Determine the (X, Y) coordinate at the center of the cell enclosing the given text.  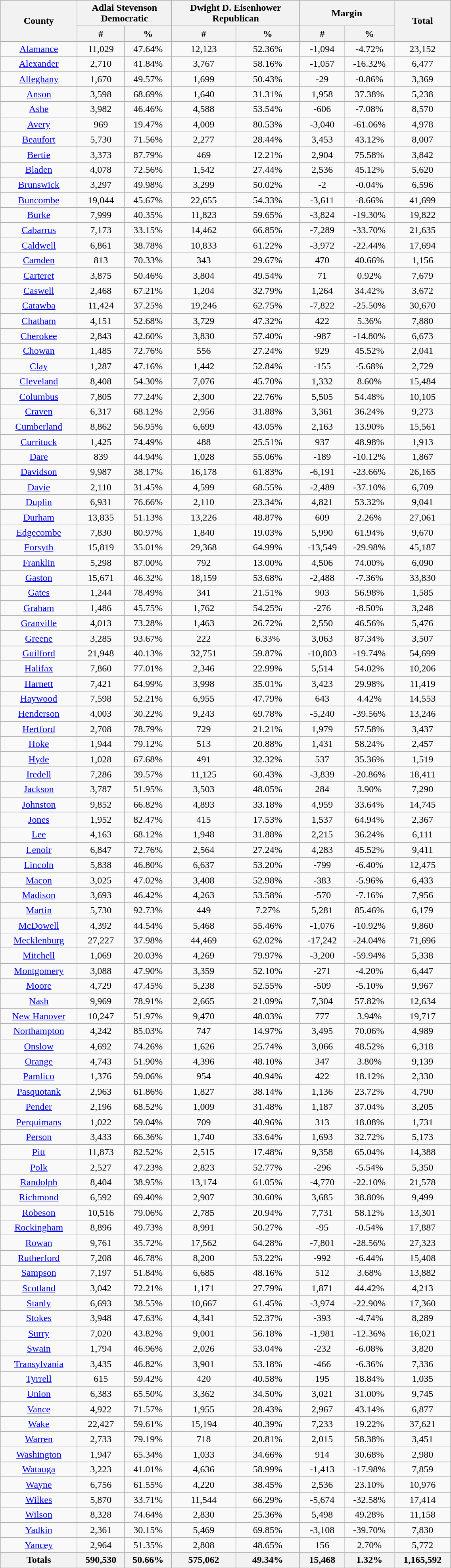
3,842 (423, 154)
2,967 (322, 1409)
4,893 (204, 804)
7,197 (101, 1273)
8,570 (423, 109)
65.04% (369, 1152)
6,596 (423, 185)
-4.72% (369, 49)
53.04% (267, 1348)
15,819 (101, 548)
7,290 (423, 789)
3,453 (322, 139)
2.70% (369, 1545)
68.69% (148, 94)
40.94% (267, 1076)
Buncombe (39, 200)
3,787 (101, 789)
-271 (322, 971)
9,470 (204, 1016)
2,564 (204, 850)
51.90% (148, 1061)
5,514 (322, 668)
-5.96% (369, 880)
18,411 (423, 774)
3,451 (423, 1439)
Guilford (39, 653)
92.73% (148, 910)
1,165,592 (423, 1560)
33,830 (423, 578)
41.01% (148, 1470)
Carteret (39, 276)
62.75% (267, 306)
85.03% (148, 1031)
35.72% (148, 1243)
9,139 (423, 1061)
420 (204, 1379)
74.64% (148, 1515)
93.67% (148, 638)
Polk (39, 1167)
15,468 (322, 1560)
48.10% (267, 1061)
590,530 (101, 1560)
1.32% (369, 1560)
27.44% (267, 170)
2,346 (204, 668)
74.26% (148, 1046)
44,469 (204, 941)
Davidson (39, 472)
4,269 (204, 956)
Henderson (39, 714)
-3,040 (322, 124)
19.22% (369, 1424)
Avery (39, 124)
53.58% (267, 895)
1,626 (204, 1046)
Franklin (39, 563)
79.19% (148, 1439)
3,433 (101, 1137)
-3,824 (322, 215)
9,969 (101, 1001)
32.32% (267, 759)
1,035 (423, 1379)
49.98% (148, 185)
27,061 (423, 517)
11,873 (101, 1152)
-3,972 (322, 245)
4,588 (204, 109)
6,847 (101, 850)
54.30% (148, 381)
2,026 (204, 1348)
7,880 (423, 321)
Wilkes (39, 1500)
1,033 (204, 1454)
38.17% (148, 472)
-5.10% (369, 986)
2,907 (204, 1198)
2,163 (322, 426)
7.27% (267, 910)
6,318 (423, 1046)
79.97% (267, 956)
7,173 (101, 230)
488 (204, 442)
-1,057 (322, 64)
46.96% (148, 1348)
55.46% (267, 926)
2,830 (204, 1515)
13,246 (423, 714)
3,875 (101, 276)
15,561 (423, 426)
Vance (39, 1409)
15,408 (423, 1258)
1,431 (322, 744)
5,838 (101, 865)
40.96% (267, 1122)
20.94% (267, 1213)
26.72% (267, 623)
61.22% (267, 245)
3,435 (101, 1364)
-2,489 (322, 487)
45.12% (369, 170)
26,165 (423, 472)
52.36% (267, 49)
52.84% (267, 366)
2,708 (101, 729)
53.22% (267, 1258)
6,685 (204, 1273)
56.98% (369, 593)
61.86% (148, 1092)
68.52% (148, 1107)
3,223 (101, 1470)
82.47% (148, 820)
3,820 (423, 1348)
71,696 (423, 941)
Caswell (39, 291)
46.42% (148, 895)
3,685 (322, 1198)
74.00% (369, 563)
3,503 (204, 789)
5,469 (204, 1530)
3,297 (101, 185)
1,463 (204, 623)
75.58% (369, 154)
347 (322, 1061)
6,433 (423, 880)
1,867 (423, 457)
2,823 (204, 1167)
Lincoln (39, 865)
Moore (39, 986)
31.45% (148, 487)
9,987 (101, 472)
4,692 (101, 1046)
65.50% (148, 1394)
2,215 (322, 835)
54.02% (369, 668)
7,999 (101, 215)
14,553 (423, 699)
-5,240 (322, 714)
-5,674 (322, 1500)
32.79% (267, 291)
-19.30% (369, 215)
3,672 (423, 291)
-17,242 (322, 941)
66.29% (267, 1500)
10,516 (101, 1213)
62.02% (267, 941)
31.31% (267, 94)
20.03% (148, 956)
32,751 (204, 653)
50.27% (267, 1228)
6,317 (101, 411)
-2 (322, 185)
80.53% (267, 124)
57.40% (267, 336)
7,076 (204, 381)
15,194 (204, 1424)
3,901 (204, 1364)
52.55% (267, 986)
-155 (322, 366)
42.60% (148, 336)
Lenoir (39, 850)
87.34% (369, 638)
47.63% (148, 1318)
615 (101, 1379)
10,105 (423, 396)
19,044 (101, 200)
1,542 (204, 170)
37.98% (148, 941)
575,062 (204, 1560)
4,213 (423, 1288)
82.52% (148, 1152)
3,205 (423, 1107)
2,041 (423, 351)
6,477 (423, 64)
20.88% (267, 744)
2,733 (101, 1439)
65.34% (148, 1454)
34.50% (267, 1394)
-3,200 (322, 956)
19,246 (204, 306)
3,285 (101, 638)
Hoke (39, 744)
29.98% (369, 683)
4,636 (204, 1470)
61.05% (267, 1182)
Scotland (39, 1288)
-6.36% (369, 1364)
Pender (39, 1107)
1,640 (204, 94)
57.58% (369, 729)
-95 (322, 1228)
44.94% (148, 457)
44.54% (148, 926)
3,299 (204, 185)
4,242 (101, 1031)
43.82% (148, 1333)
Gaston (39, 578)
718 (204, 1439)
57.82% (369, 1001)
15,671 (101, 578)
2,277 (204, 139)
-466 (322, 1364)
1,952 (101, 820)
25.51% (267, 442)
21.51% (267, 593)
12,475 (423, 865)
Martin (39, 910)
2,300 (204, 396)
28.44% (267, 139)
-8.66% (369, 200)
8,408 (101, 381)
5,870 (101, 1500)
7,020 (101, 1333)
59.42% (148, 1379)
0.92% (369, 276)
49.57% (148, 79)
47.16% (148, 366)
Tyrrell (39, 1379)
3,361 (322, 411)
48.98% (369, 442)
3,804 (204, 276)
61.83% (267, 472)
3.80% (369, 1061)
3,063 (322, 638)
30.68% (369, 1454)
2,785 (204, 1213)
-17.98% (369, 1470)
78.49% (148, 593)
77.01% (148, 668)
-1,981 (322, 1333)
21,948 (101, 653)
4,396 (204, 1061)
78.91% (148, 1001)
2,550 (322, 623)
76.66% (148, 502)
903 (322, 593)
53.68% (267, 578)
17.48% (267, 1152)
11,158 (423, 1515)
6,931 (101, 502)
13.00% (267, 563)
46.32% (148, 578)
17,414 (423, 1500)
Nash (39, 1001)
22.76% (267, 396)
2.26% (369, 517)
43.12% (369, 139)
39.57% (148, 774)
-7.08% (369, 109)
30,670 (423, 306)
Anson (39, 94)
Randolph (39, 1182)
Stanly (39, 1303)
-606 (322, 109)
40.35% (148, 215)
6,383 (101, 1394)
1,485 (101, 351)
45.67% (148, 200)
31.00% (369, 1394)
-22.44% (369, 245)
7,286 (101, 774)
69.40% (148, 1198)
-8.50% (369, 608)
85.46% (369, 910)
17,694 (423, 245)
3,373 (101, 154)
5,772 (423, 1545)
5,298 (101, 563)
Person (39, 1137)
6,955 (204, 699)
4,009 (204, 124)
Iredell (39, 774)
-29.98% (369, 548)
27,323 (423, 1243)
52.98% (267, 880)
38.80% (369, 1198)
-3,108 (322, 1530)
813 (101, 260)
5,505 (322, 396)
58.12% (369, 1213)
9,358 (322, 1152)
47.45% (148, 986)
1,762 (204, 608)
59.65% (267, 215)
49.73% (148, 1228)
Lee (39, 835)
2,710 (101, 64)
30.60% (267, 1198)
2,729 (423, 366)
47.90% (148, 971)
48.03% (267, 1016)
43.14% (369, 1409)
449 (204, 910)
51.95% (148, 789)
2,457 (423, 744)
-1,076 (322, 926)
34.42% (369, 291)
-39.56% (369, 714)
56.18% (267, 1333)
-393 (322, 1318)
Hyde (39, 759)
2,980 (423, 1454)
6,111 (423, 835)
20.81% (267, 1439)
37.38% (369, 94)
469 (204, 154)
284 (322, 789)
-25.50% (369, 306)
70.33% (148, 260)
11,419 (423, 683)
29.67% (267, 260)
3,982 (101, 109)
60.43% (267, 774)
1,264 (322, 291)
1,376 (101, 1076)
Bertie (39, 154)
Granville (39, 623)
Rutherford (39, 1258)
32.72% (369, 1137)
2,808 (204, 1545)
14,462 (204, 230)
5,468 (204, 926)
27,227 (101, 941)
1,944 (101, 744)
Clay (39, 366)
-28.56% (369, 1243)
-3,839 (322, 774)
937 (322, 442)
Dare (39, 457)
69.78% (267, 714)
Pasquotank (39, 1092)
Adlai StevensonDemocratic (125, 14)
3,369 (423, 79)
46.46% (148, 109)
18,159 (204, 578)
4,729 (101, 986)
19.03% (267, 532)
New Hanover (39, 1016)
3,830 (204, 336)
Northampton (39, 1031)
Rockingham (39, 1228)
40.13% (148, 653)
Robeson (39, 1213)
-6.40% (369, 865)
55.06% (267, 457)
Transylvania (39, 1364)
17,887 (423, 1228)
25.36% (267, 1515)
33.71% (148, 1500)
71.57% (148, 1409)
71.56% (148, 139)
8,862 (101, 426)
-22.10% (369, 1182)
21.21% (267, 729)
8,289 (423, 1318)
1,871 (322, 1288)
28.43% (267, 1409)
47.79% (267, 699)
14,388 (423, 1152)
1,244 (101, 593)
-37.10% (369, 487)
Cabarrus (39, 230)
-5.54% (369, 1167)
3,948 (101, 1318)
914 (322, 1454)
38.45% (267, 1485)
1,009 (204, 1107)
3,025 (101, 880)
Sampson (39, 1273)
Currituck (39, 442)
3,362 (204, 1394)
1,585 (423, 593)
47.32% (267, 321)
3,359 (204, 971)
21,578 (423, 1182)
Margin (347, 14)
51.97% (148, 1016)
51.35% (148, 1545)
6,179 (423, 910)
29,368 (204, 548)
53.20% (267, 865)
Alleghany (39, 79)
Brunswick (39, 185)
48.65% (267, 1545)
4,599 (204, 487)
415 (204, 820)
3,693 (101, 895)
1,693 (322, 1137)
1,955 (204, 1409)
1,670 (101, 79)
-39.70% (369, 1530)
52.68% (148, 321)
1,979 (322, 729)
16,021 (423, 1333)
50.46% (148, 276)
50.02% (267, 185)
341 (204, 593)
-4.20% (369, 971)
6,756 (101, 1485)
3,437 (423, 729)
9,670 (423, 532)
Washington (39, 1454)
10,206 (423, 668)
52.21% (148, 699)
8.60% (369, 381)
Pitt (39, 1152)
-61.06% (369, 124)
27.79% (267, 1288)
Harnett (39, 683)
10,667 (204, 1303)
Craven (39, 411)
23.34% (267, 502)
68.55% (267, 487)
17.53% (267, 820)
6,709 (423, 487)
37.25% (148, 306)
9,745 (423, 1394)
9,001 (204, 1333)
8,991 (204, 1228)
Gates (39, 593)
Cumberland (39, 426)
38.55% (148, 1303)
3,248 (423, 608)
Chatham (39, 321)
58.99% (267, 1470)
Cleveland (39, 381)
11,424 (101, 306)
30.15% (148, 1530)
52.37% (267, 1318)
195 (322, 1379)
839 (101, 457)
156 (322, 1545)
1,171 (204, 1288)
-16.32% (369, 64)
969 (101, 124)
9,761 (101, 1243)
54.48% (369, 396)
Graham (39, 608)
41,699 (423, 200)
54.33% (267, 200)
Caldwell (39, 245)
1,442 (204, 366)
1,332 (322, 381)
-296 (322, 1167)
-7,822 (322, 306)
Greene (39, 638)
14.97% (267, 1031)
Hertford (39, 729)
792 (204, 563)
52.10% (267, 971)
23,152 (423, 49)
69.85% (267, 1530)
19.47% (148, 124)
-276 (322, 608)
1,069 (101, 956)
4,989 (423, 1031)
80.97% (148, 532)
1,537 (322, 820)
13,226 (204, 517)
1,948 (204, 835)
Rowan (39, 1243)
10,247 (101, 1016)
43.05% (267, 426)
50.43% (267, 79)
53.54% (267, 109)
-19.74% (369, 653)
4,959 (322, 804)
5,338 (423, 956)
11,125 (204, 774)
58.38% (369, 1439)
7,233 (322, 1424)
-7.16% (369, 895)
25.74% (267, 1046)
66.85% (267, 230)
4,743 (101, 1061)
Alamance (39, 49)
7,731 (322, 1213)
53.32% (369, 502)
556 (204, 351)
Stokes (39, 1318)
Swain (39, 1348)
-7,801 (322, 1243)
12,123 (204, 49)
-6,191 (322, 472)
4,283 (322, 850)
49.34% (267, 1560)
-4,770 (322, 1182)
4,341 (204, 1318)
9,852 (101, 804)
9,273 (423, 411)
609 (322, 517)
18.08% (369, 1122)
9,860 (423, 926)
Yadkin (39, 1530)
Camden (39, 260)
61.94% (369, 532)
Dwight D. EisenhowerRepublican (236, 14)
Total (423, 21)
40.66% (369, 260)
-0.54% (369, 1228)
929 (322, 351)
7,336 (423, 1364)
1,425 (101, 442)
Johnston (39, 804)
5,476 (423, 623)
47.02% (148, 880)
7,421 (101, 683)
72.21% (148, 1288)
Mitchell (39, 956)
6,090 (423, 563)
17,562 (204, 1243)
Burke (39, 215)
67.21% (148, 291)
313 (322, 1122)
44.42% (369, 1288)
51.84% (148, 1273)
Mecklenburg (39, 941)
48.05% (267, 789)
4,163 (101, 835)
9,411 (423, 850)
-992 (322, 1258)
Montgomery (39, 971)
2,361 (101, 1530)
2,527 (101, 1167)
5.36% (369, 321)
-29 (322, 79)
17,360 (423, 1303)
-5.68% (369, 366)
9,243 (204, 714)
22,427 (101, 1424)
4,263 (204, 895)
1,827 (204, 1092)
Watauga (39, 1470)
33.15% (148, 230)
53.18% (267, 1364)
6,447 (423, 971)
-10.92% (369, 926)
Totals (39, 1560)
-2,488 (322, 578)
37,621 (423, 1424)
747 (204, 1031)
-59.94% (369, 956)
-3,611 (322, 200)
6.33% (267, 638)
72.56% (148, 170)
15,484 (423, 381)
8,200 (204, 1258)
537 (322, 759)
3,998 (204, 683)
McDowell (39, 926)
6,592 (101, 1198)
5,281 (322, 910)
4,392 (101, 926)
4,790 (423, 1092)
-13,549 (322, 548)
46.78% (148, 1258)
3,729 (204, 321)
46.82% (148, 1364)
2,963 (101, 1092)
7,859 (423, 1470)
Madison (39, 895)
8,328 (101, 1515)
-1,413 (322, 1470)
4,506 (322, 563)
Halifax (39, 668)
64.94% (369, 820)
-10.12% (369, 457)
-12.36% (369, 1333)
4,978 (423, 124)
643 (322, 699)
Surry (39, 1333)
Richmond (39, 1198)
11,029 (101, 49)
-799 (322, 865)
8,404 (101, 1182)
-10,803 (322, 653)
78.79% (148, 729)
70.06% (369, 1031)
2,964 (101, 1545)
-987 (322, 336)
1,187 (322, 1107)
3.68% (369, 1273)
-7,289 (322, 230)
22.99% (267, 668)
34.66% (267, 1454)
Jones (39, 820)
-232 (322, 1348)
12,634 (423, 1001)
Alexander (39, 64)
6,861 (101, 245)
Haywood (39, 699)
3.90% (369, 789)
48.52% (369, 1046)
2,468 (101, 291)
61.55% (148, 1485)
7,208 (101, 1258)
729 (204, 729)
2,515 (204, 1152)
49.28% (369, 1515)
13.90% (369, 426)
-23.66% (369, 472)
1,740 (204, 1137)
5,498 (322, 1515)
58.16% (267, 64)
County (39, 21)
Jackson (39, 789)
59.06% (148, 1076)
Beaufort (39, 139)
Perquimans (39, 1122)
Chowan (39, 351)
64.28% (267, 1243)
8,896 (101, 1228)
-3,974 (322, 1303)
47.64% (148, 49)
-1,094 (322, 49)
Onslow (39, 1046)
71 (322, 276)
491 (204, 759)
3,021 (322, 1394)
13,301 (423, 1213)
4,151 (101, 321)
4,013 (101, 623)
3,507 (423, 638)
45.70% (267, 381)
6,637 (204, 865)
1,287 (101, 366)
38.14% (267, 1092)
-570 (322, 895)
38.78% (148, 245)
2,367 (423, 820)
23.72% (369, 1092)
2,665 (204, 1001)
-509 (322, 986)
Macon (39, 880)
4,220 (204, 1485)
46.56% (369, 623)
6,699 (204, 426)
3,088 (101, 971)
-33.70% (369, 230)
3,598 (101, 94)
7,805 (101, 396)
2,330 (423, 1076)
47.23% (148, 1167)
-0.86% (369, 79)
513 (204, 744)
5,990 (322, 532)
-383 (322, 880)
-4.74% (369, 1318)
4,003 (101, 714)
470 (322, 260)
31.48% (267, 1107)
777 (322, 1016)
3,066 (322, 1046)
Pamlico (39, 1076)
8,007 (423, 139)
-22.90% (369, 1303)
-24.04% (369, 941)
45.75% (148, 608)
23.10% (369, 1485)
41.84% (148, 64)
56.95% (148, 426)
2,904 (322, 154)
1,022 (101, 1122)
1,731 (423, 1122)
40.58% (267, 1379)
Orange (39, 1061)
Union (39, 1394)
9,499 (423, 1198)
3,042 (101, 1288)
-7.36% (369, 578)
19,822 (423, 215)
1,840 (204, 532)
1,947 (101, 1454)
18.84% (369, 1379)
1,958 (322, 94)
13,835 (101, 517)
1,794 (101, 1348)
Ashe (39, 109)
6,693 (101, 1303)
22,655 (204, 200)
3,495 (322, 1031)
50.66% (148, 1560)
4,078 (101, 170)
7,956 (423, 895)
Wilson (39, 1515)
48.87% (267, 517)
13,174 (204, 1182)
954 (204, 1076)
-0.04% (369, 185)
2,015 (322, 1439)
61.45% (267, 1303)
67.68% (148, 759)
10,976 (423, 1485)
512 (322, 1273)
16,178 (204, 472)
7,860 (101, 668)
1,913 (423, 442)
38.95% (148, 1182)
21.09% (267, 1001)
Bladen (39, 170)
2,956 (204, 411)
4,821 (322, 502)
30.22% (148, 714)
-6.08% (369, 1348)
37.04% (369, 1107)
51.13% (148, 517)
87.79% (148, 154)
-14.80% (369, 336)
Yancey (39, 1545)
3,408 (204, 880)
5,173 (423, 1137)
48.16% (267, 1273)
7,679 (423, 276)
-189 (322, 457)
1,519 (423, 759)
Wake (39, 1424)
2,843 (101, 336)
59.04% (148, 1122)
7,304 (322, 1001)
709 (204, 1122)
19,717 (423, 1016)
-6.44% (369, 1258)
9,041 (423, 502)
-20.86% (369, 774)
10,833 (204, 245)
5,350 (423, 1167)
14,745 (423, 804)
Durham (39, 517)
1,136 (322, 1092)
Duplin (39, 502)
Forsyth (39, 548)
1,699 (204, 79)
49.54% (267, 276)
73.28% (148, 623)
33.18% (267, 804)
4.42% (369, 699)
66.36% (148, 1137)
343 (204, 260)
59.61% (148, 1424)
3.94% (369, 1016)
54.25% (267, 608)
Columbus (39, 396)
1,204 (204, 291)
Catawba (39, 306)
7,598 (101, 699)
58.24% (369, 744)
45,187 (423, 548)
18.12% (369, 1076)
79.06% (148, 1213)
54,699 (423, 653)
11,544 (204, 1500)
59.87% (267, 653)
13,882 (423, 1273)
Wayne (39, 1485)
Davie (39, 487)
12.21% (267, 154)
40.39% (267, 1424)
Edgecombe (39, 532)
11,823 (204, 215)
46.80% (148, 865)
3,423 (322, 683)
77.24% (148, 396)
-32.58% (369, 1500)
4,922 (101, 1409)
Warren (39, 1439)
21,635 (423, 230)
9,967 (423, 986)
87.00% (148, 563)
5,620 (423, 170)
52.77% (267, 1167)
1,156 (423, 260)
35.36% (369, 759)
222 (204, 638)
66.82% (148, 804)
6,673 (423, 336)
79.12% (148, 744)
74.49% (148, 442)
2,196 (101, 1107)
Cherokee (39, 336)
3,767 (204, 64)
6,877 (423, 1409)
1,486 (101, 608)
